From the cell containing the given text, extract its center point as (X, Y) coordinate. 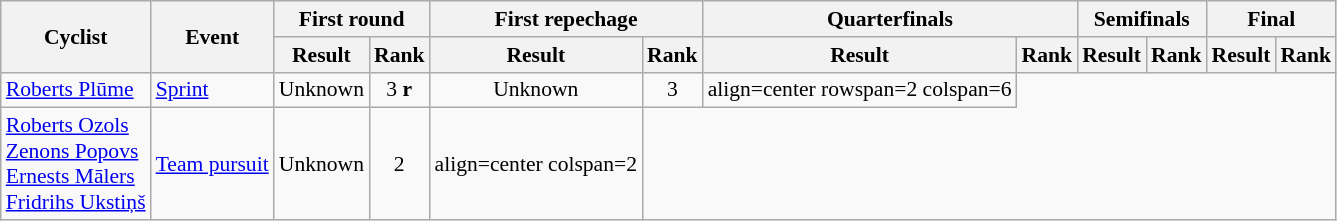
Quarterfinals (890, 19)
Cyclist (76, 36)
3 r (400, 90)
Sprint (212, 90)
Roberts Plūme (76, 90)
Final (1272, 19)
First round (352, 19)
First repechage (566, 19)
align=center rowspan=2 colspan=6 (860, 90)
2 (400, 164)
Roberts Ozols Zenons Popovs Ernests Mālers Fridrihs Ukstiņš (76, 164)
Event (212, 36)
Semifinals (1142, 19)
align=center colspan=2 (536, 164)
3 (672, 90)
Team pursuit (212, 164)
